Determine the [x, y] coordinate at the center of the cell enclosing the given text.  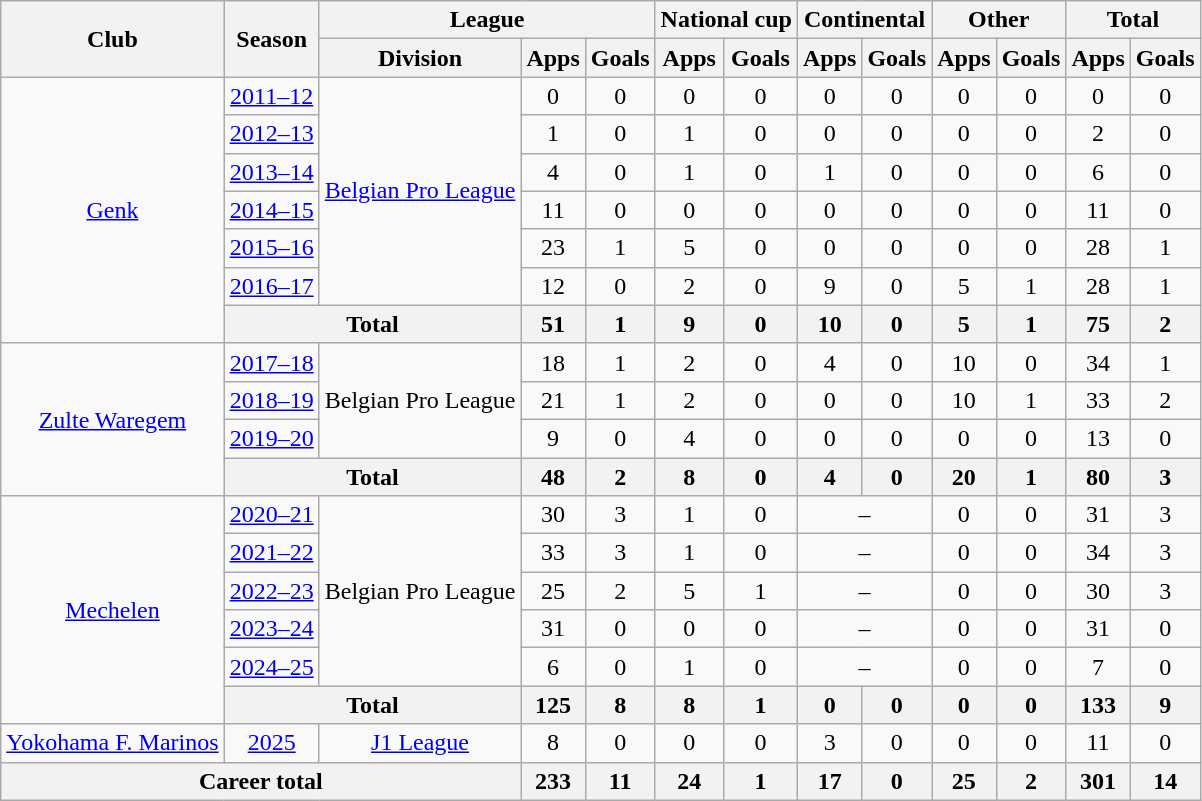
2015–16 [272, 248]
20 [964, 477]
2023–24 [272, 629]
Club [112, 39]
Yokohama F. Marinos [112, 743]
Season [272, 39]
2017–18 [272, 362]
2024–25 [272, 667]
51 [553, 324]
18 [553, 362]
13 [1098, 438]
Career total [261, 781]
2020–21 [272, 515]
7 [1098, 667]
2025 [272, 743]
2016–17 [272, 286]
2014–15 [272, 210]
48 [553, 477]
14 [1165, 781]
301 [1098, 781]
2011–12 [272, 96]
Other [999, 20]
Genk [112, 210]
21 [553, 400]
Continental [864, 20]
J1 League [420, 743]
2019–20 [272, 438]
Mechelen [112, 610]
Zulte Waregem [112, 419]
233 [553, 781]
League [487, 20]
80 [1098, 477]
2018–19 [272, 400]
Division [420, 58]
2013–14 [272, 172]
2022–23 [272, 591]
24 [689, 781]
133 [1098, 705]
125 [553, 705]
2012–13 [272, 134]
2021–22 [272, 553]
12 [553, 286]
National cup [726, 20]
17 [829, 781]
23 [553, 248]
75 [1098, 324]
